Determine the (X, Y) coordinate at the center of the cell enclosing the given text.  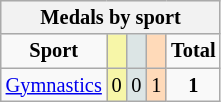
Sport (54, 51)
Medals by sport (111, 17)
Total (193, 51)
Gymnastics (54, 85)
